From the cell containing the given text, extract its center point as (x, y) coordinate. 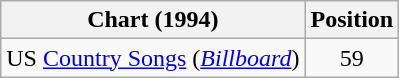
59 (352, 58)
US Country Songs (Billboard) (153, 58)
Chart (1994) (153, 20)
Position (352, 20)
